Locate the cell with the specified text and output its (X, Y) center coordinate. 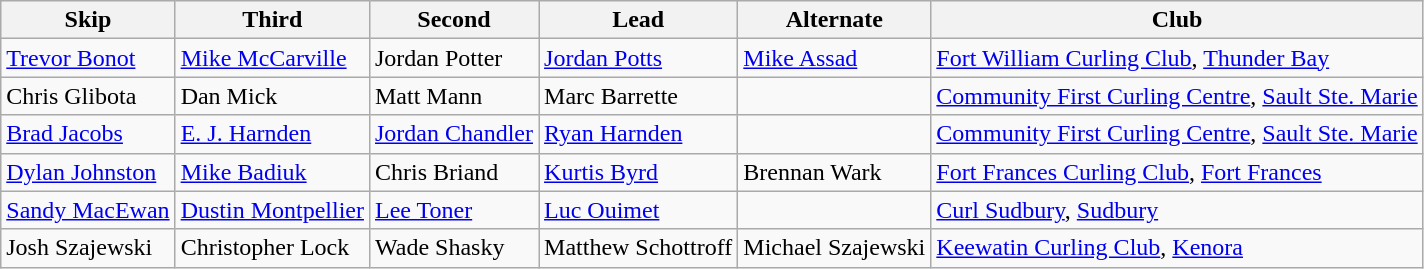
Ryan Harnden (638, 134)
Marc Barrette (638, 96)
Trevor Bonot (88, 58)
Lee Toner (454, 210)
Wade Shasky (454, 248)
Matthew Schottroff (638, 248)
Fort Frances Curling Club, Fort Frances (1177, 172)
Mike McCarville (272, 58)
Second (454, 20)
Third (272, 20)
Dylan Johnston (88, 172)
Michael Szajewski (834, 248)
Mike Assad (834, 58)
Jordan Chandler (454, 134)
Lead (638, 20)
Dan Mick (272, 96)
Luc Ouimet (638, 210)
Brad Jacobs (88, 134)
Alternate (834, 20)
Chris Glibota (88, 96)
Dustin Montpellier (272, 210)
Mike Badiuk (272, 172)
Christopher Lock (272, 248)
Jordan Potter (454, 58)
Fort William Curling Club, Thunder Bay (1177, 58)
Matt Mann (454, 96)
Club (1177, 20)
Josh Szajewski (88, 248)
Keewatin Curling Club, Kenora (1177, 248)
Chris Briand (454, 172)
E. J. Harnden (272, 134)
Skip (88, 20)
Curl Sudbury, Sudbury (1177, 210)
Kurtis Byrd (638, 172)
Sandy MacEwan (88, 210)
Jordan Potts (638, 58)
Brennan Wark (834, 172)
